Identify which cell holds the provided text, then report its [X, Y] central coordinate. 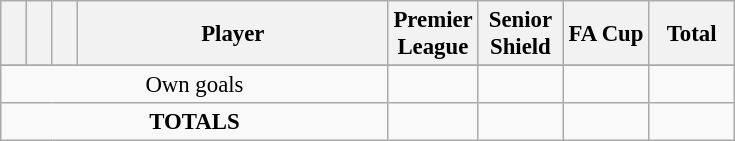
Player [234, 34]
Own goals [194, 85]
Premier League [432, 34]
Senior Shield [521, 34]
TOTALS [194, 122]
Total [692, 34]
FA Cup [606, 34]
